Output the [X, Y] coordinate of the center of the cell containing the given text.  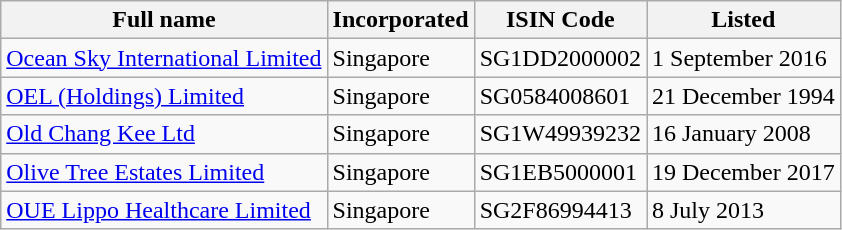
SG0584008601 [560, 96]
OUE Lippo Healthcare Limited [164, 210]
Full name [164, 20]
1 September 2016 [743, 58]
19 December 2017 [743, 172]
Olive Tree Estates Limited [164, 172]
SG2F86994413 [560, 210]
Incorporated [400, 20]
Ocean Sky International Limited [164, 58]
SG1EB5000001 [560, 172]
Old Chang Kee Ltd [164, 134]
8 July 2013 [743, 210]
21 December 1994 [743, 96]
ISIN Code [560, 20]
Listed [743, 20]
OEL (Holdings) Limited [164, 96]
SG1DD2000002 [560, 58]
SG1W49939232 [560, 134]
16 January 2008 [743, 134]
